Identify which cell holds the provided text, then report its [x, y] central coordinate. 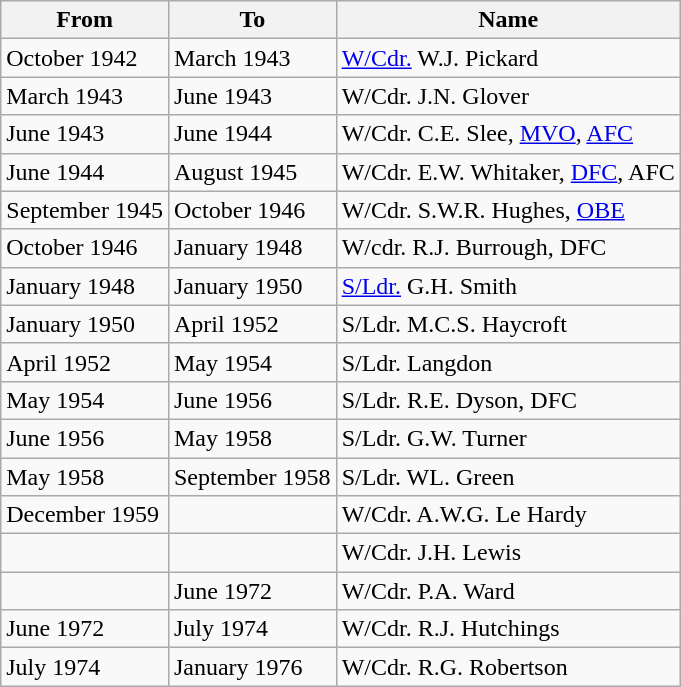
Name [508, 20]
W/cdr. R.J. Burrough, DFC [508, 248]
January 1976 [252, 667]
S/Ldr. G.W. Turner [508, 438]
S/Ldr. G.H. Smith [508, 286]
S/Ldr. WL. Green [508, 477]
W/Cdr. C.E. Slee, MVO, AFC [508, 134]
S/Ldr. M.C.S. Haycroft [508, 324]
October 1942 [85, 58]
W/Cdr. A.W.G. Le Hardy [508, 515]
W/Cdr. R.G. Robertson [508, 667]
To [252, 20]
September 1958 [252, 477]
W/Cdr. E.W. Whitaker, DFC, AFC [508, 172]
W/Cdr. P.A. Ward [508, 591]
December 1959 [85, 515]
W/Cdr. J.N. Glover [508, 96]
W/Cdr. W.J. Pickard [508, 58]
W/Cdr. J.H. Lewis [508, 553]
August 1945 [252, 172]
From [85, 20]
S/Ldr. Langdon [508, 362]
S/Ldr. R.E. Dyson, DFC [508, 400]
W/Cdr. S.W.R. Hughes, OBE [508, 210]
September 1945 [85, 210]
W/Cdr. R.J. Hutchings [508, 629]
